Identify which cell holds the provided text, then report its (x, y) central coordinate. 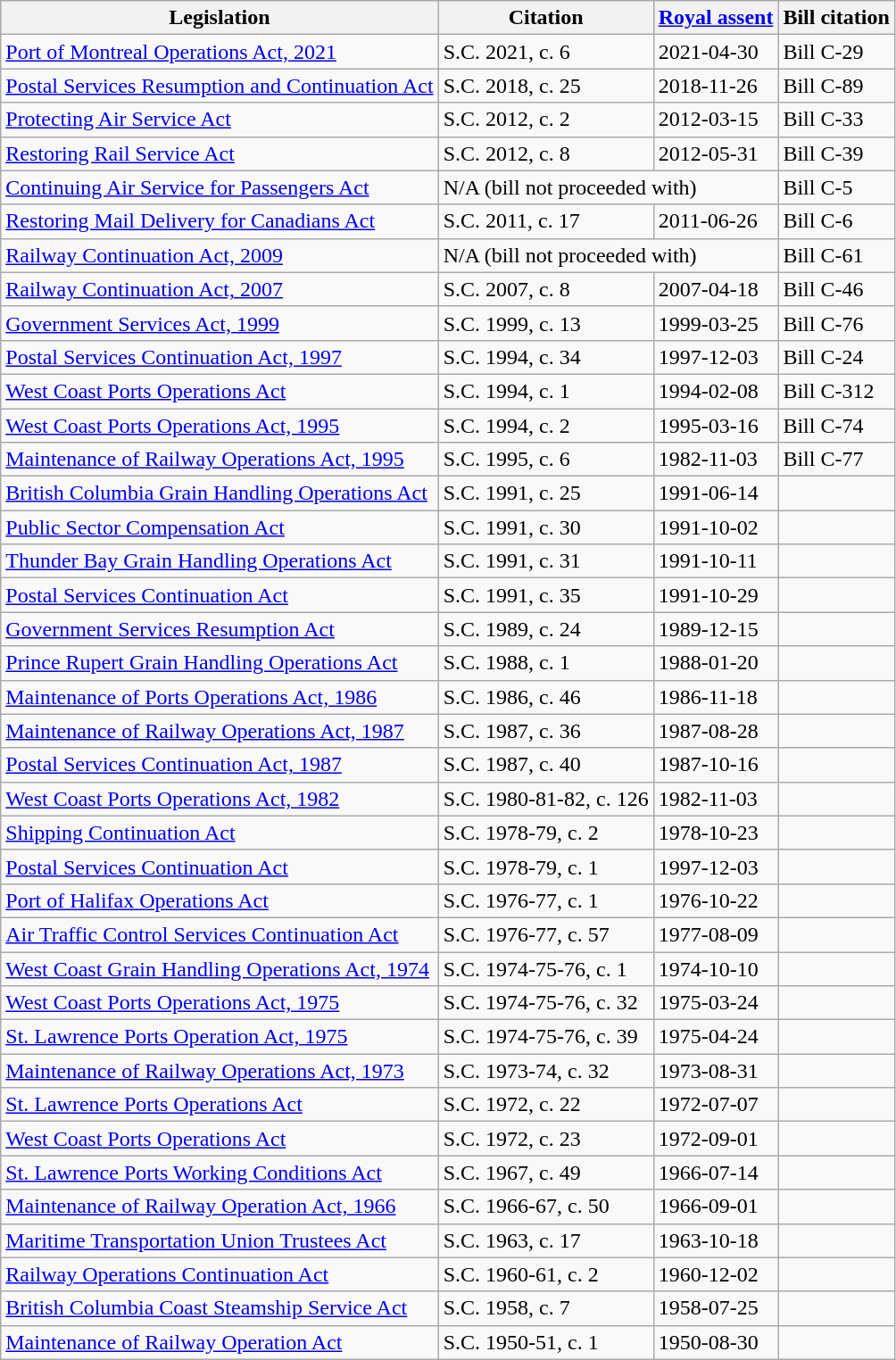
Postal Services Continuation Act, 1997 (220, 357)
Public Sector Compensation Act (220, 527)
Bill C-89 (836, 86)
Maintenance of Railway Operations Act, 1987 (220, 731)
1987-08-28 (716, 731)
2021-04-30 (716, 52)
St. Lawrence Ports Working Conditions Act (220, 1173)
1978-10-23 (716, 833)
S.C. 2011, c. 17 (546, 221)
S.C. 1974-75-76, c. 39 (546, 1037)
S.C. 1950-51, c. 1 (546, 1342)
1977-08-09 (716, 934)
Railway Continuation Act, 2007 (220, 289)
St. Lawrence Ports Operation Act, 1975 (220, 1037)
1972-07-07 (716, 1105)
Bill C-77 (836, 460)
S.C. 1958, c. 7 (546, 1308)
Restoring Mail Delivery for Canadians Act (220, 221)
Legislation (220, 18)
Railway Operations Continuation Act (220, 1274)
1963-10-18 (716, 1240)
Royal assent (716, 18)
S.C. 1963, c. 17 (546, 1240)
S.C. 1991, c. 25 (546, 493)
St. Lawrence Ports Operations Act (220, 1105)
Air Traffic Control Services Continuation Act (220, 934)
Postal Services Continuation Act, 1987 (220, 765)
S.C. 1972, c. 22 (546, 1105)
1966-09-01 (716, 1207)
S.C. 1960-61, c. 2 (546, 1274)
Maintenance of Railway Operation Act (220, 1342)
S.C. 1976-77, c. 57 (546, 934)
S.C. 2021, c. 6 (546, 52)
Port of Halifax Operations Act (220, 900)
2012-03-15 (716, 120)
Maritime Transportation Union Trustees Act (220, 1240)
1986-11-18 (716, 697)
1999-03-25 (716, 323)
S.C. 1980-81-82, c. 126 (546, 799)
S.C. 1995, c. 6 (546, 460)
S.C. 1974-75-76, c. 1 (546, 968)
Maintenance of Railway Operations Act, 1973 (220, 1071)
Bill C-24 (836, 357)
S.C. 1987, c. 40 (546, 765)
1972-09-01 (716, 1139)
1974-10-10 (716, 968)
S.C. 1972, c. 23 (546, 1139)
2012-05-31 (716, 153)
Shipping Continuation Act (220, 833)
2007-04-18 (716, 289)
1988-01-20 (716, 663)
Restoring Rail Service Act (220, 153)
S.C. 1999, c. 13 (546, 323)
S.C. 1978-79, c. 2 (546, 833)
S.C. 2007, c. 8 (546, 289)
2011-06-26 (716, 221)
Bill C-6 (836, 221)
Bill C-33 (836, 120)
West Coast Grain Handling Operations Act, 1974 (220, 968)
S.C. 1966-67, c. 50 (546, 1207)
S.C. 2018, c. 25 (546, 86)
Government Services Act, 1999 (220, 323)
Railway Continuation Act, 2009 (220, 255)
S.C. 1986, c. 46 (546, 697)
Bill C-5 (836, 187)
S.C. 1974-75-76, c. 32 (546, 1003)
1950-08-30 (716, 1342)
Bill C-61 (836, 255)
Thunder Bay Grain Handling Operations Act (220, 561)
Maintenance of Railway Operations Act, 1995 (220, 460)
S.C. 1987, c. 36 (546, 731)
Continuing Air Service for Passengers Act (220, 187)
West Coast Ports Operations Act, 1995 (220, 426)
S.C. 1991, c. 30 (546, 527)
Protecting Air Service Act (220, 120)
Bill C-312 (836, 391)
Bill C-76 (836, 323)
Maintenance of Ports Operations Act, 1986 (220, 697)
1991-10-11 (716, 561)
S.C. 1991, c. 31 (546, 561)
1989-12-15 (716, 629)
1973-08-31 (716, 1071)
1975-04-24 (716, 1037)
Government Services Resumption Act (220, 629)
Bill C-29 (836, 52)
S.C. 1991, c. 35 (546, 595)
West Coast Ports Operations Act, 1975 (220, 1003)
Maintenance of Railway Operation Act, 1966 (220, 1207)
1958-07-25 (716, 1308)
1987-10-16 (716, 765)
1966-07-14 (716, 1173)
1975-03-24 (716, 1003)
S.C. 1994, c. 34 (546, 357)
S.C. 1988, c. 1 (546, 663)
S.C. 1994, c. 1 (546, 391)
Bill C-46 (836, 289)
Bill citation (836, 18)
1991-10-02 (716, 527)
S.C. 2012, c. 2 (546, 120)
S.C. 1989, c. 24 (546, 629)
S.C. 1978-79, c. 1 (546, 867)
1991-10-29 (716, 595)
Postal Services Resumption and Continuation Act (220, 86)
West Coast Ports Operations Act, 1982 (220, 799)
Prince Rupert Grain Handling Operations Act (220, 663)
British Columbia Grain Handling Operations Act (220, 493)
Bill C-39 (836, 153)
1976-10-22 (716, 900)
1994-02-08 (716, 391)
S.C. 1976-77, c. 1 (546, 900)
1960-12-02 (716, 1274)
1991-06-14 (716, 493)
British Columbia Coast Steamship Service Act (220, 1308)
Citation (546, 18)
S.C. 1967, c. 49 (546, 1173)
Bill C-74 (836, 426)
1995-03-16 (716, 426)
2018-11-26 (716, 86)
S.C. 1994, c. 2 (546, 426)
S.C. 1973-74, c. 32 (546, 1071)
S.C. 2012, c. 8 (546, 153)
Port of Montreal Operations Act, 2021 (220, 52)
